Return the (X, Y) coordinate for the center point of the cell that contains the specified text.  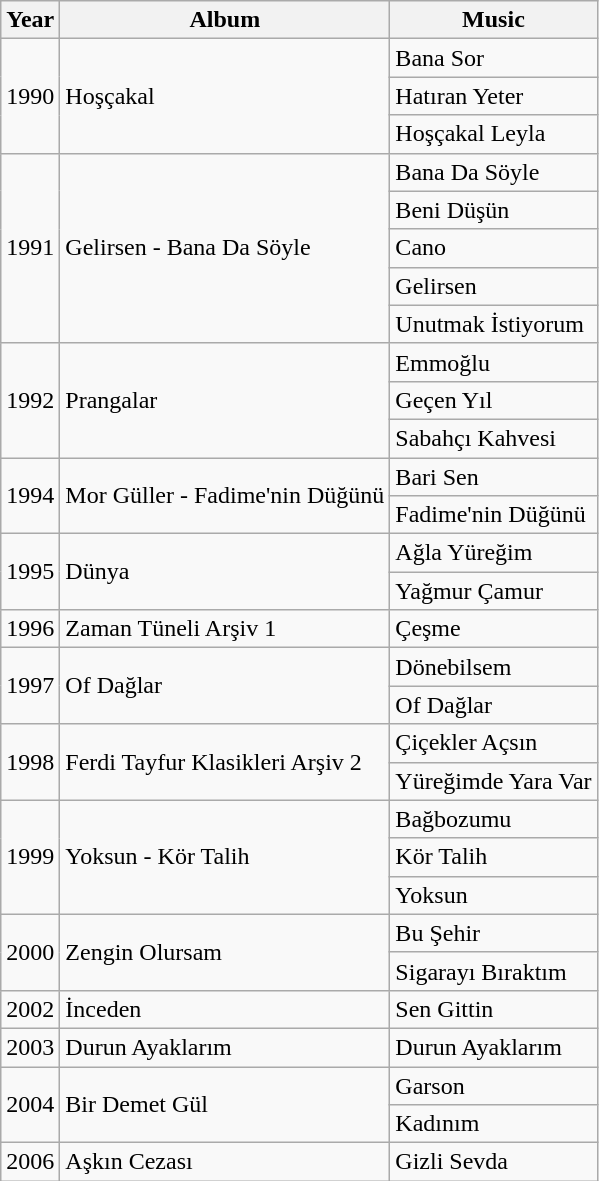
Bari Sen (494, 477)
1994 (30, 496)
İnceden (225, 1009)
Year (30, 20)
1996 (30, 629)
Dünya (225, 572)
Prangalar (225, 400)
Fadime'nin Düğünü (494, 515)
Sigarayı Bıraktım (494, 971)
2004 (30, 1104)
1990 (30, 96)
Kör Talih (494, 857)
Yağmur Çamur (494, 591)
1997 (30, 686)
Aşkın Cezası (225, 1162)
Hoşçakal (225, 96)
Sen Gittin (494, 1009)
Zaman Tüneli Arşiv 1 (225, 629)
Çiçekler Açsın (494, 743)
Hatıran Yeter (494, 96)
Gizli Sevda (494, 1162)
Sabahçı Kahvesi (494, 438)
Çeşme (494, 629)
Bu Şehir (494, 933)
Geçen Yıl (494, 400)
1992 (30, 400)
Dönebilsem (494, 667)
1991 (30, 248)
1999 (30, 857)
2002 (30, 1009)
Zengin Olursam (225, 952)
Unutmak İstiyorum (494, 324)
Bağbozumu (494, 819)
2006 (30, 1162)
Music (494, 20)
Ağla Yüreğim (494, 553)
Ferdi Tayfur Klasikleri Arşiv 2 (225, 762)
1998 (30, 762)
Beni Düşün (494, 210)
Yoksun - Kör Talih (225, 857)
1995 (30, 572)
Yoksun (494, 895)
Gelirsen - Bana Da Söyle (225, 248)
Kadınım (494, 1124)
2003 (30, 1047)
Mor Güller - Fadime'nin Düğünü (225, 496)
Bana Da Söyle (494, 172)
2000 (30, 952)
Yüreğimde Yara Var (494, 781)
Album (225, 20)
Emmoğlu (494, 362)
Bana Sor (494, 58)
Cano (494, 248)
Garson (494, 1085)
Bir Demet Gül (225, 1104)
Hoşçakal Leyla (494, 134)
Gelirsen (494, 286)
